For the text-containing cell, return its midpoint in [X, Y] coordinate format. 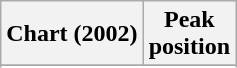
Peak position [189, 34]
Chart (2002) [72, 34]
